Output the [X, Y] coordinate of the center of the cell containing the given text.  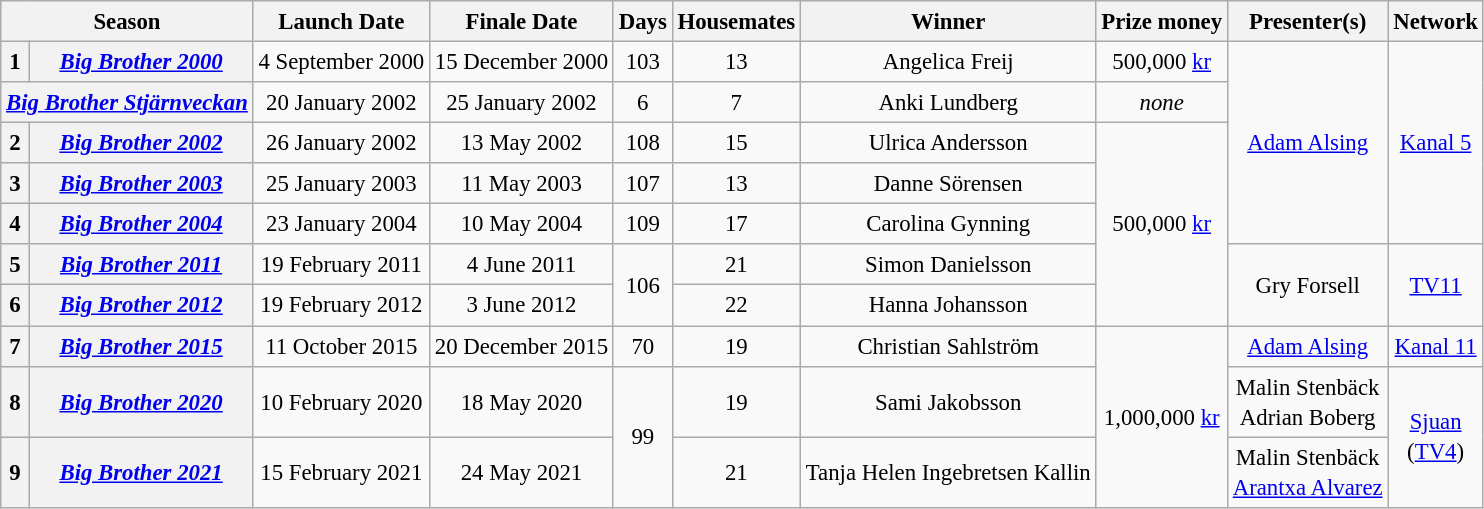
Network [1436, 22]
15 February 2021 [341, 472]
Simon Danielsson [948, 264]
2 [15, 144]
Big Brother Stjärnveckan [127, 102]
25 January 2003 [341, 184]
18 May 2020 [521, 402]
11 May 2003 [521, 184]
9 [15, 472]
Days [642, 22]
Tanja Helen Ingebretsen Kallin [948, 472]
20 December 2015 [521, 346]
Ulrica Andersson [948, 144]
Gry Forsell [1307, 284]
Big Brother 2021 [141, 472]
Christian Sahlström [948, 346]
4 [15, 224]
Big Brother 2002 [141, 144]
Kanal 5 [1436, 144]
1 [15, 62]
20 January 2002 [341, 102]
24 May 2021 [521, 472]
25 January 2002 [521, 102]
Prize money [1162, 22]
Season [127, 22]
Malin StenbäckAdrian Boberg [1307, 402]
Malin StenbäckArantxa Alvarez [1307, 472]
19 February 2011 [341, 264]
Anki Lundberg [948, 102]
Big Brother 2011 [141, 264]
109 [642, 224]
3 [15, 184]
Big Brother 2020 [141, 402]
Sami Jakobsson [948, 402]
none [1162, 102]
3 June 2012 [521, 306]
103 [642, 62]
Housemates [736, 22]
Winner [948, 22]
Angelica Freij [948, 62]
Kanal 11 [1436, 346]
26 January 2002 [341, 144]
Big Brother 2015 [141, 346]
10 February 2020 [341, 402]
Big Brother 2003 [141, 184]
13 May 2002 [521, 144]
106 [642, 284]
17 [736, 224]
TV11 [1436, 284]
108 [642, 144]
Hanna Johansson [948, 306]
1,000,000 kr [1162, 417]
11 October 2015 [341, 346]
8 [15, 402]
10 May 2004 [521, 224]
99 [642, 436]
15 December 2000 [521, 62]
4 September 2000 [341, 62]
Sjuan(TV4) [1436, 436]
Big Brother 2012 [141, 306]
Big Brother 2004 [141, 224]
22 [736, 306]
Presenter(s) [1307, 22]
4 June 2011 [521, 264]
70 [642, 346]
107 [642, 184]
15 [736, 144]
Finale Date [521, 22]
Danne Sörensen [948, 184]
Big Brother 2000 [141, 62]
Carolina Gynning [948, 224]
Launch Date [341, 22]
19 February 2012 [341, 306]
23 January 2004 [341, 224]
5 [15, 264]
